From the cell containing the given text, extract its center point as (X, Y) coordinate. 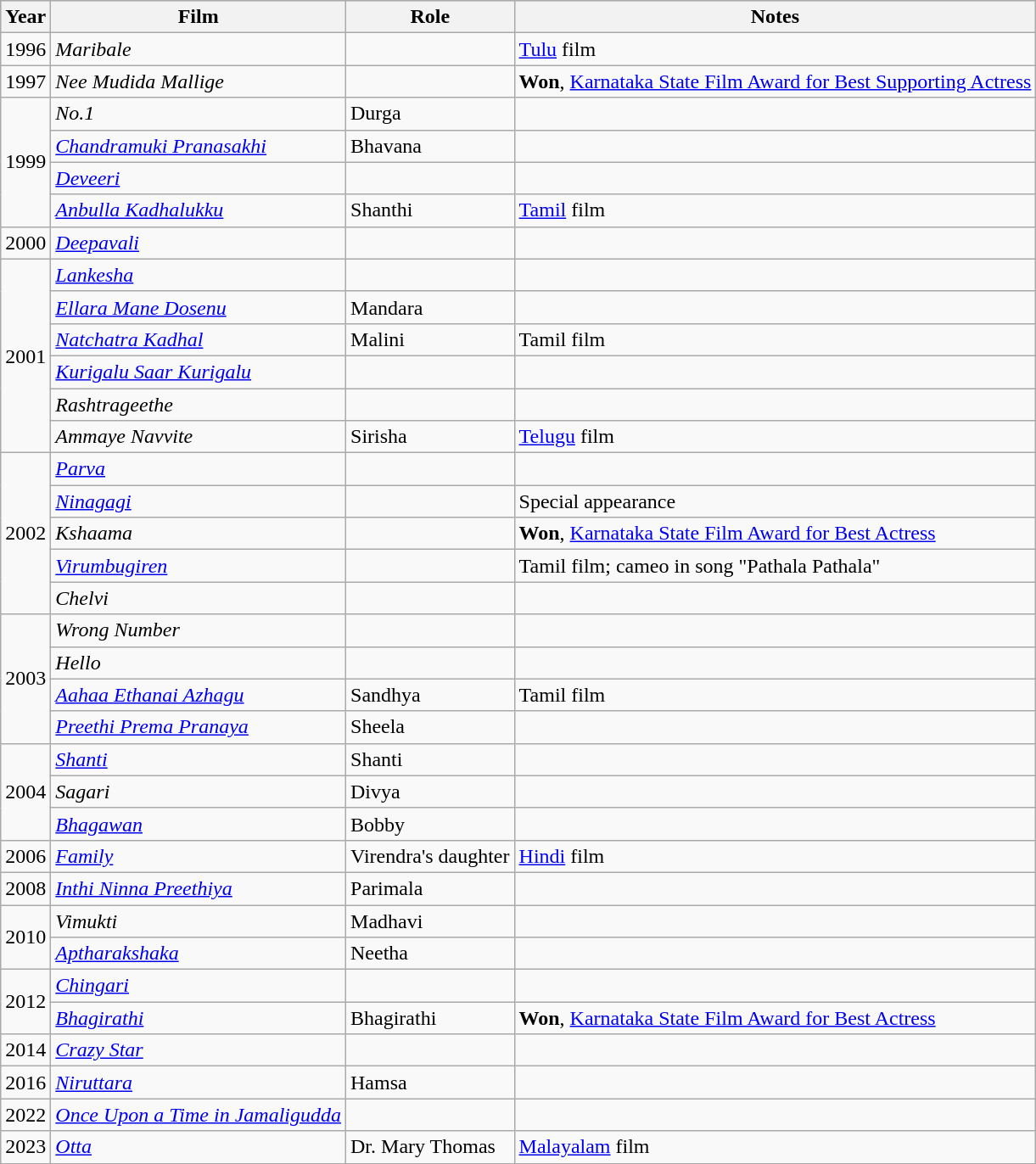
Chelvi (199, 598)
Parva (199, 469)
Hindi film (776, 856)
Divya (431, 792)
Lankesha (199, 275)
Special appearance (776, 501)
2008 (25, 888)
Bhagawan (199, 824)
Maribale (199, 49)
Bobby (431, 824)
No.1 (199, 114)
1996 (25, 49)
Kurigalu Saar Kurigalu (199, 372)
Shanthi (431, 210)
Aptharakshaka (199, 954)
Preethi Prema Pranaya (199, 727)
Won, Karnataka State Film Award for Best Supporting Actress (776, 81)
Nee Mudida Mallige (199, 81)
Telugu film (776, 437)
Film (199, 17)
Dr. Mary Thomas (431, 1147)
Inthi Ninna Preethiya (199, 888)
Rashtrageethe (199, 405)
Role (431, 17)
Kshaama (199, 534)
2014 (25, 1050)
2012 (25, 1002)
Wrong Number (199, 630)
2000 (25, 243)
2001 (25, 355)
Virumbugiren (199, 566)
Malayalam film (776, 1147)
Parimala (431, 888)
2003 (25, 679)
Neetha (431, 954)
Year (25, 17)
Otta (199, 1147)
Madhavi (431, 921)
2022 (25, 1115)
Durga (431, 114)
Hello (199, 663)
Vimukti (199, 921)
2002 (25, 534)
Once Upon a Time in Jamaligudda (199, 1115)
1997 (25, 81)
Family (199, 856)
2004 (25, 792)
Niruttara (199, 1083)
Aahaa Ethanai Azhagu (199, 695)
2023 (25, 1147)
Tamil film; cameo in song "Pathala Pathala" (776, 566)
Tulu film (776, 49)
Deepavali (199, 243)
Ninagagi (199, 501)
Sagari (199, 792)
Sheela (431, 727)
Crazy Star (199, 1050)
Ellara Mane Dosenu (199, 307)
Notes (776, 17)
Sirisha (431, 437)
Chingari (199, 986)
2016 (25, 1083)
Natchatra Kadhal (199, 339)
Hamsa (431, 1083)
Virendra's daughter (431, 856)
Malini (431, 339)
Chandramuki Pranasakhi (199, 146)
2010 (25, 937)
1999 (25, 162)
Anbulla Kadhalukku (199, 210)
Ammaye Navvite (199, 437)
Deveeri (199, 178)
Sandhya (431, 695)
Bhavana (431, 146)
2006 (25, 856)
Mandara (431, 307)
